Provide the (X, Y) coordinate of the cell's center where the given text is located.  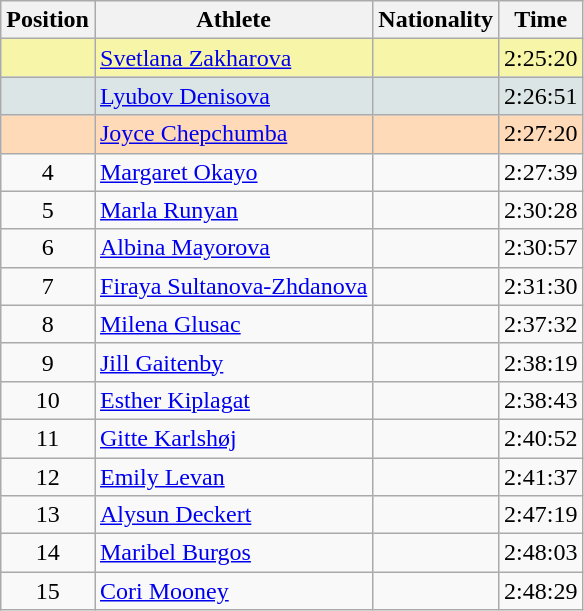
2:25:20 (541, 58)
2:30:28 (541, 210)
Joyce Chepchumba (233, 134)
11 (48, 438)
10 (48, 400)
8 (48, 324)
Cori Mooney (233, 591)
13 (48, 515)
Svetlana Zakharova (233, 58)
Nationality (436, 20)
2:38:43 (541, 400)
Albina Mayorova (233, 248)
2:26:51 (541, 96)
4 (48, 172)
2:47:19 (541, 515)
14 (48, 553)
Lyubov Denisova (233, 96)
Margaret Okayo (233, 172)
2:27:39 (541, 172)
2:27:20 (541, 134)
2:48:03 (541, 553)
2:37:32 (541, 324)
2:31:30 (541, 286)
2:30:57 (541, 248)
9 (48, 362)
Jill Gaitenby (233, 362)
Gitte Karlshøj (233, 438)
6 (48, 248)
Esther Kiplagat (233, 400)
Marla Runyan (233, 210)
Alysun Deckert (233, 515)
Milena Glusac (233, 324)
Athlete (233, 20)
12 (48, 477)
2:40:52 (541, 438)
2:38:19 (541, 362)
15 (48, 591)
Firaya Sultanova-Zhdanova (233, 286)
Time (541, 20)
Emily Levan (233, 477)
Maribel Burgos (233, 553)
7 (48, 286)
2:41:37 (541, 477)
Position (48, 20)
2:48:29 (541, 591)
5 (48, 210)
